Find where the given text appears and provide that cell's center as [X, Y] coordinate. 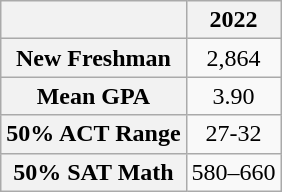
50% ACT Range [94, 134]
3.90 [234, 96]
27-32 [234, 134]
2,864 [234, 58]
50% SAT Math [94, 172]
Mean GPA [94, 96]
2022 [234, 20]
New Freshman [94, 58]
580–660 [234, 172]
